Scan for the cell matching the given text and deliver its (X, Y) coordinate at center. 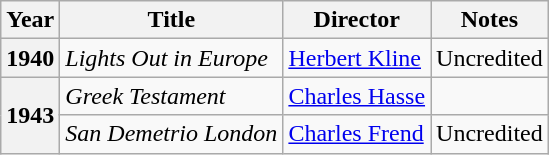
Director (357, 20)
1940 (30, 58)
Year (30, 20)
Charles Hasse (357, 96)
Notes (490, 20)
Herbert Kline (357, 58)
Greek Testament (172, 96)
Title (172, 20)
San Demetrio London (172, 134)
Lights Out in Europe (172, 58)
Charles Frend (357, 134)
1943 (30, 115)
